Extract the (x, y) coordinate from the center of the cell holding the provided text.  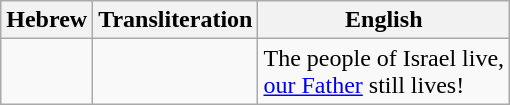
The people of Israel live, our Father still lives! (384, 72)
Hebrew (47, 20)
English (384, 20)
Transliteration (176, 20)
